From the cell containing the given text, extract its center point as [X, Y] coordinate. 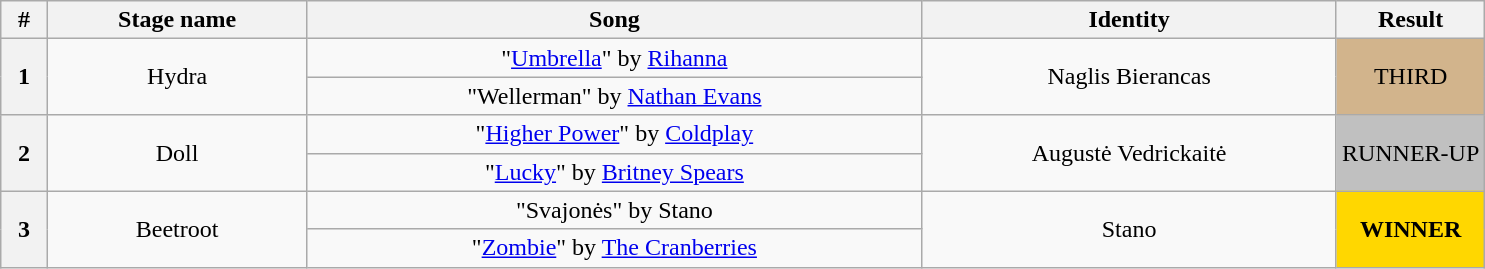
Doll [177, 153]
1 [24, 77]
Stage name [177, 20]
Naglis Bierancas [1130, 77]
# [24, 20]
Stano [1130, 229]
Hydra [177, 77]
THIRD [1410, 77]
"Wellerman" by Nathan Evans [614, 96]
"Svajonės" by Stano [614, 210]
"Lucky" by Britney Spears [614, 172]
"Zombie" by The Cranberries [614, 248]
3 [24, 229]
Identity [1130, 20]
Beetroot [177, 229]
Result [1410, 20]
RUNNER-UP [1410, 153]
"Umbrella" by Rihanna [614, 58]
"Higher Power" by Coldplay [614, 134]
Augustė Vedrickaitė [1130, 153]
WINNER [1410, 229]
Song [614, 20]
2 [24, 153]
